Return [X, Y] of the center of cell containing provided text 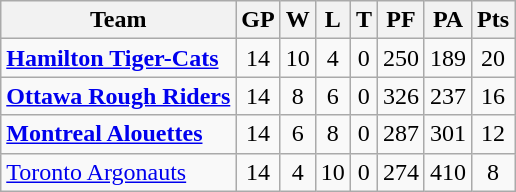
W [298, 20]
Hamilton Tiger-Cats [118, 58]
326 [400, 96]
287 [400, 134]
PF [400, 20]
Montreal Alouettes [118, 134]
L [332, 20]
274 [400, 172]
Ottawa Rough Riders [118, 96]
PA [448, 20]
20 [494, 58]
Toronto Argonauts [118, 172]
189 [448, 58]
301 [448, 134]
T [364, 20]
237 [448, 96]
16 [494, 96]
Team [118, 20]
Pts [494, 20]
410 [448, 172]
250 [400, 58]
GP [258, 20]
12 [494, 134]
